Return (x, y) of the center of cell containing provided text 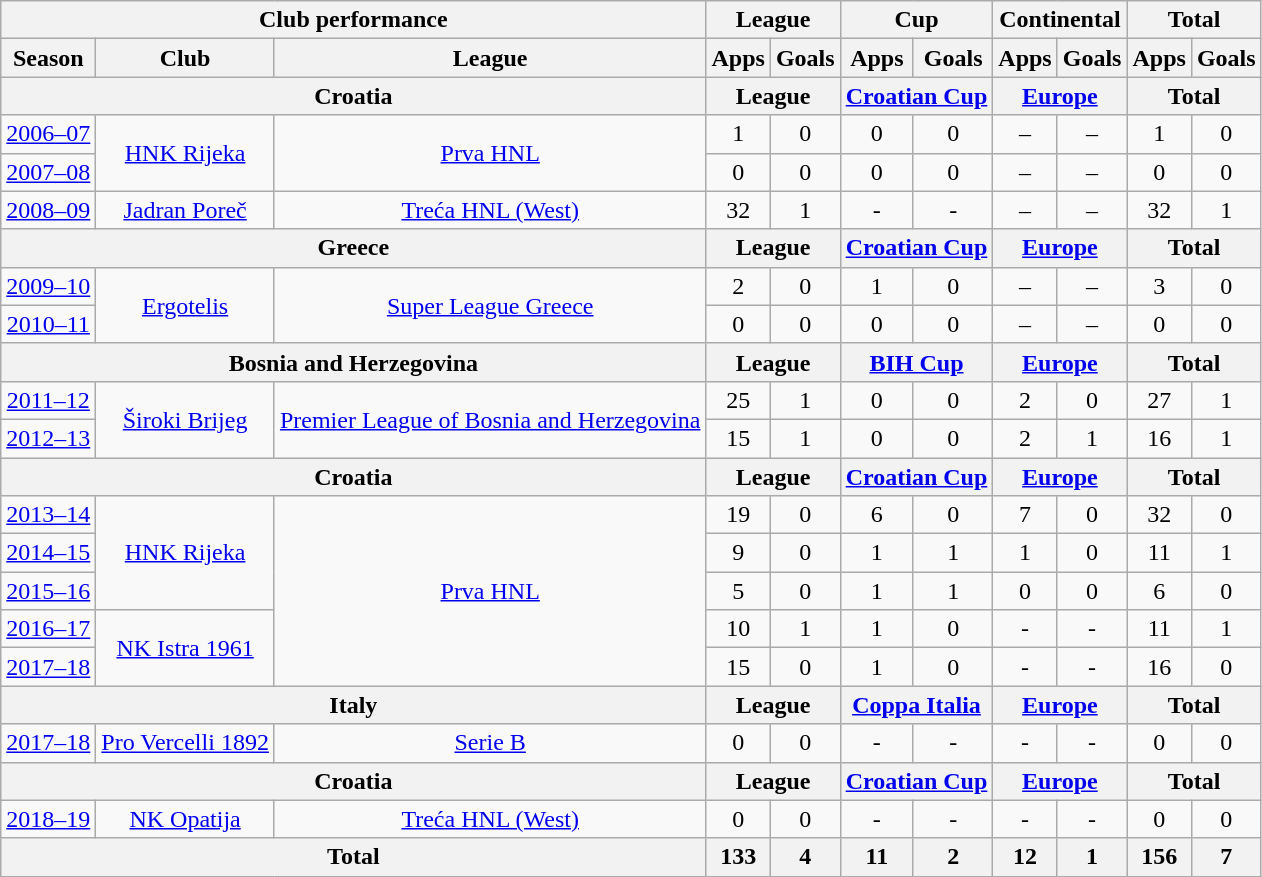
10 (738, 629)
NK Opatija (186, 819)
2009–10 (48, 286)
NK Istra 1961 (186, 648)
9 (738, 553)
2016–17 (48, 629)
BIH Cup (916, 362)
Club performance (354, 20)
2012–13 (48, 438)
2015–16 (48, 591)
25 (738, 400)
2007–08 (48, 172)
2010–11 (48, 324)
27 (1159, 400)
156 (1159, 857)
2018–19 (48, 819)
2013–14 (48, 515)
Season (48, 58)
Greece (354, 248)
4 (805, 857)
Bosnia and Herzegovina (354, 362)
Serie B (490, 743)
133 (738, 857)
19 (738, 515)
Široki Brijeg (186, 419)
2006–07 (48, 134)
Jadran Poreč (186, 210)
2011–12 (48, 400)
Super League Greece (490, 305)
5 (738, 591)
3 (1159, 286)
Club (186, 58)
Coppa Italia (916, 705)
Cup (916, 20)
2014–15 (48, 553)
Premier League of Bosnia and Herzegovina (490, 419)
Ergotelis (186, 305)
Continental (1060, 20)
12 (1025, 857)
Italy (354, 705)
2008–09 (48, 210)
Pro Vercelli 1892 (186, 743)
